Provide the (x, y) coordinate of the cell's center where the given text is located.  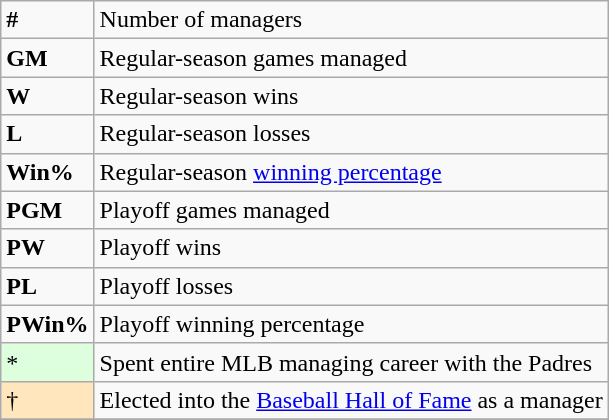
Spent entire MLB managing career with the Padres (351, 362)
PL (48, 286)
L (48, 134)
Regular-season wins (351, 96)
# (48, 20)
† (48, 400)
PGM (48, 210)
Playoff games managed (351, 210)
PWin% (48, 324)
W (48, 96)
Win% (48, 172)
Playoff wins (351, 248)
Regular-season winning percentage (351, 172)
* (48, 362)
Regular-season losses (351, 134)
Playoff losses (351, 286)
Number of managers (351, 20)
PW (48, 248)
Regular-season games managed (351, 58)
Playoff winning percentage (351, 324)
GM (48, 58)
Elected into the Baseball Hall of Fame as a manager (351, 400)
